Locate the cell with the specified text and output its (X, Y) center coordinate. 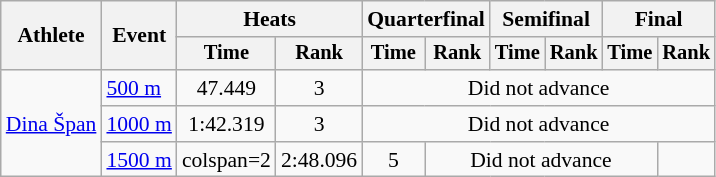
Semifinal (546, 19)
1000 m (138, 124)
1:42.319 (226, 124)
Dina Špan (52, 124)
Quarterfinal (426, 19)
500 m (138, 88)
Event (138, 36)
47.449 (226, 88)
Heats (270, 19)
Final (658, 19)
Athlete (52, 36)
